Return the (x, y) coordinate for the center point of the cell that contains the specified text.  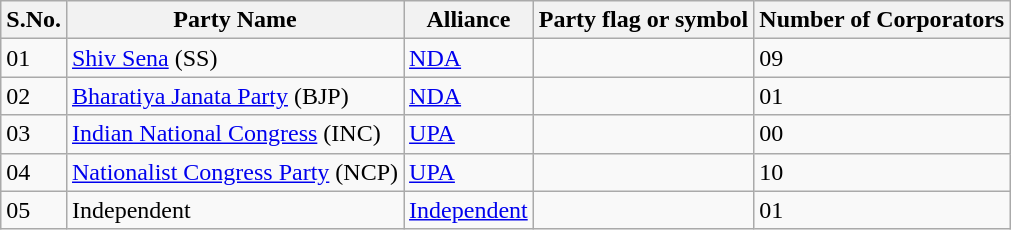
Bharatiya Janata Party (BJP) (234, 96)
02 (34, 96)
Shiv Sena (SS) (234, 58)
Indian National Congress (INC) (234, 134)
Nationalist Congress Party (NCP) (234, 172)
04 (34, 172)
Alliance (469, 20)
Party Name (234, 20)
05 (34, 210)
09 (882, 58)
Number of Corporators (882, 20)
00 (882, 134)
S.No. (34, 20)
Party flag or symbol (644, 20)
10 (882, 172)
03 (34, 134)
